For the text-containing cell, return its midpoint in (x, y) coordinate format. 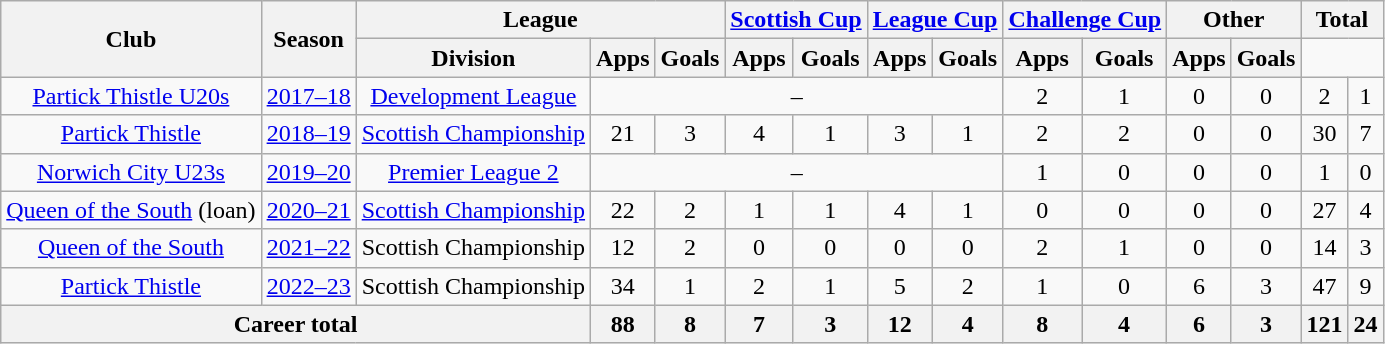
22 (623, 210)
Scottish Cup (796, 20)
47 (1324, 286)
2021–22 (308, 248)
2018–19 (308, 134)
Division (473, 58)
Challenge Cup (1085, 20)
14 (1324, 248)
2017–18 (308, 96)
Queen of the South (131, 248)
88 (623, 324)
Club (131, 39)
Norwich City U23s (131, 172)
34 (623, 286)
27 (1324, 210)
Season (308, 39)
9 (1366, 286)
2020–21 (308, 210)
Partick Thistle U20s (131, 96)
Total (1342, 20)
Queen of the South (loan) (131, 210)
League Cup (935, 20)
Development League (473, 96)
121 (1324, 324)
Premier League 2 (473, 172)
Career total (296, 324)
2019–20 (308, 172)
5 (900, 286)
2022–23 (308, 286)
24 (1366, 324)
30 (1324, 134)
League (540, 20)
21 (623, 134)
Other (1234, 20)
